Output the (x, y) coordinate of the center of the cell containing the given text.  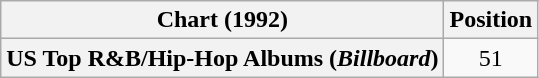
US Top R&B/Hip-Hop Albums (Billboard) (222, 58)
Position (491, 20)
Chart (1992) (222, 20)
51 (491, 58)
